Search for the cell housing the specified text and yield its [x, y] center coordinate. 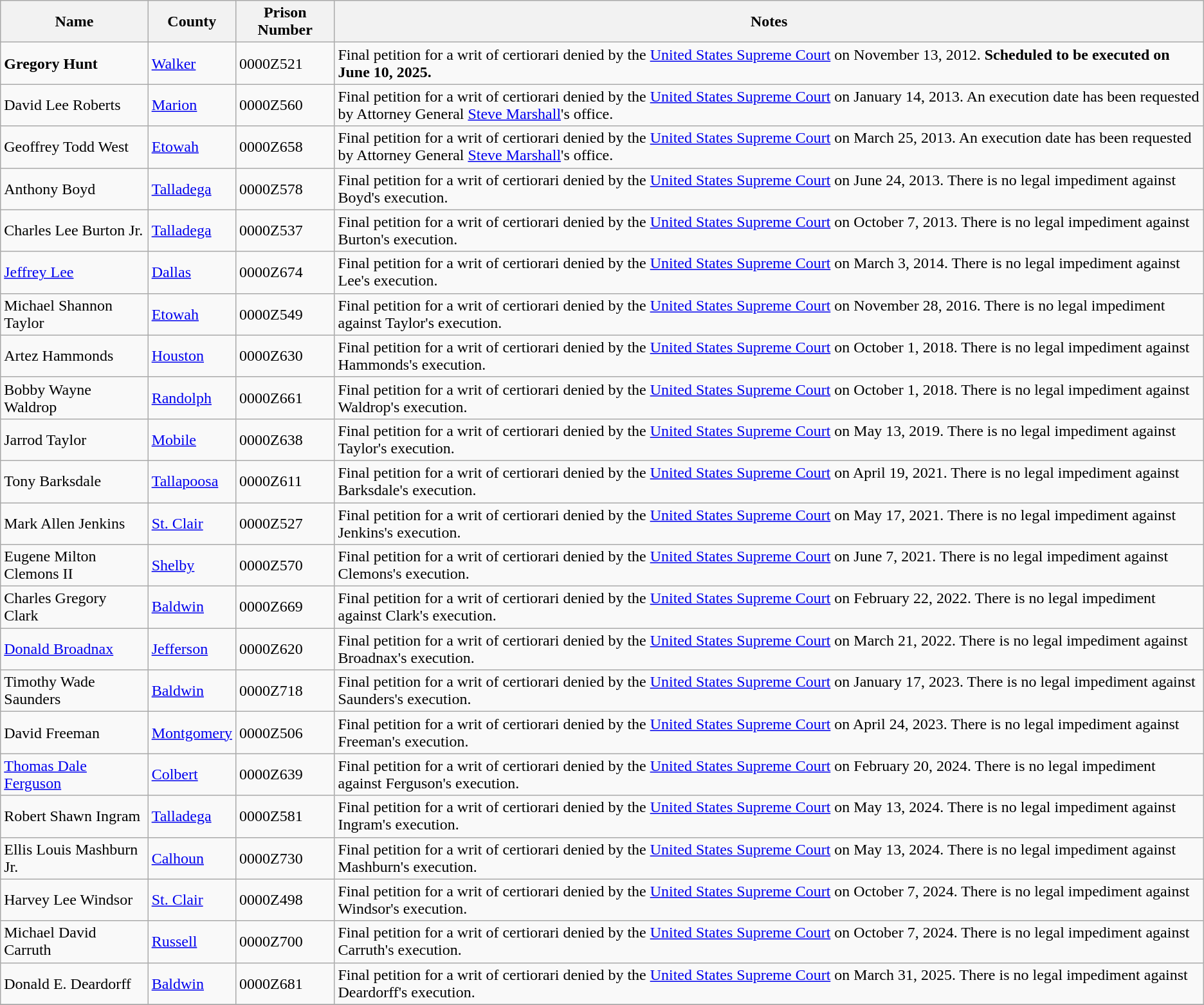
Jefferson [192, 649]
Mobile [192, 440]
Ellis Louis Mashburn Jr. [75, 858]
0000Z560 [286, 105]
0000Z700 [286, 941]
Notes [769, 22]
Shelby [192, 566]
Russell [192, 941]
0000Z549 [286, 314]
0000Z674 [286, 273]
Walker [192, 63]
0000Z620 [286, 649]
0000Z669 [286, 607]
Thomas Dale Ferguson [75, 774]
Name [75, 22]
County [192, 22]
0000Z611 [286, 481]
0000Z661 [286, 397]
Jeffrey Lee [75, 273]
0000Z730 [286, 858]
Charles Gregory Clark [75, 607]
Geoffrey Todd West [75, 147]
Harvey Lee Windsor [75, 900]
0000Z718 [286, 691]
Gregory Hunt [75, 63]
Timothy Wade Saunders [75, 691]
0000Z506 [286, 733]
Jarrod Taylor [75, 440]
0000Z521 [286, 63]
0000Z570 [286, 566]
Mark Allen Jenkins [75, 523]
0000Z527 [286, 523]
Calhoun [192, 858]
0000Z681 [286, 984]
0000Z658 [286, 147]
Prison Number [286, 22]
Montgomery [192, 733]
0000Z498 [286, 900]
0000Z639 [286, 774]
Randolph [192, 397]
Marion [192, 105]
0000Z638 [286, 440]
Tony Barksdale [75, 481]
0000Z578 [286, 189]
Donald E. Deardorff [75, 984]
0000Z537 [286, 230]
Dallas [192, 273]
Robert Shawn Ingram [75, 817]
Tallapoosa [192, 481]
Eugene Milton Clemons II [75, 566]
Houston [192, 356]
Charles Lee Burton Jr. [75, 230]
David Freeman [75, 733]
David Lee Roberts [75, 105]
0000Z630 [286, 356]
Michael David Carruth [75, 941]
Artez Hammonds [75, 356]
0000Z581 [286, 817]
Final petition for a writ of certiorari denied by the United States Supreme Court on November 13, 2012. Scheduled to be executed on June 10, 2025. [769, 63]
Colbert [192, 774]
Anthony Boyd [75, 189]
Michael Shannon Taylor [75, 314]
Bobby Wayne Waldrop [75, 397]
Donald Broadnax [75, 649]
